Locate the cell with the specified text and output its (x, y) center coordinate. 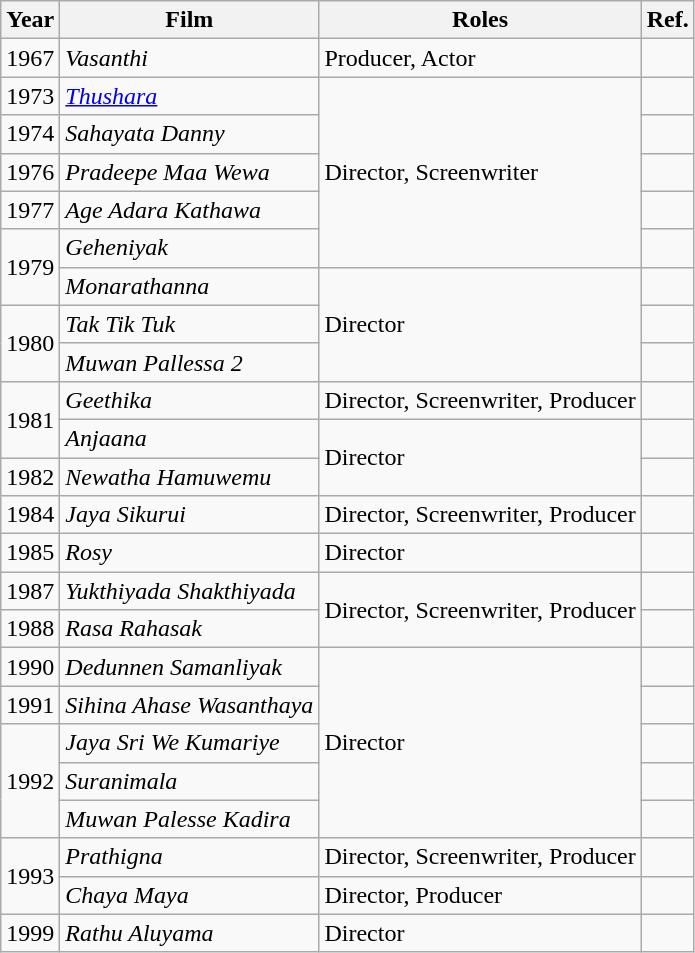
Ref. (668, 20)
Muwan Pallessa 2 (190, 362)
Muwan Palesse Kadira (190, 819)
Yukthiyada Shakthiyada (190, 591)
Director, Screenwriter (480, 172)
Sahayata Danny (190, 134)
Anjaana (190, 438)
Jaya Sri We Kumariye (190, 743)
1976 (30, 172)
Suranimala (190, 781)
Monarathanna (190, 286)
1988 (30, 629)
Rosy (190, 553)
Chaya Maya (190, 895)
Thushara (190, 96)
1980 (30, 343)
1993 (30, 876)
1973 (30, 96)
Roles (480, 20)
1991 (30, 705)
1999 (30, 933)
Tak Tik Tuk (190, 324)
Pradeepe Maa Wewa (190, 172)
1977 (30, 210)
1987 (30, 591)
Geethika (190, 400)
Vasanthi (190, 58)
1981 (30, 419)
1984 (30, 515)
Rathu Aluyama (190, 933)
1974 (30, 134)
1967 (30, 58)
1985 (30, 553)
Director, Producer (480, 895)
Rasa Rahasak (190, 629)
1982 (30, 477)
Film (190, 20)
1992 (30, 781)
Prathigna (190, 857)
Geheniyak (190, 248)
Year (30, 20)
Newatha Hamuwemu (190, 477)
Sihina Ahase Wasanthaya (190, 705)
1979 (30, 267)
Age Adara Kathawa (190, 210)
Jaya Sikurui (190, 515)
Producer, Actor (480, 58)
1990 (30, 667)
Dedunnen Samanliyak (190, 667)
